Pinpoint the cell where the given text exists, returning its (x, y) midpoint coordinate. 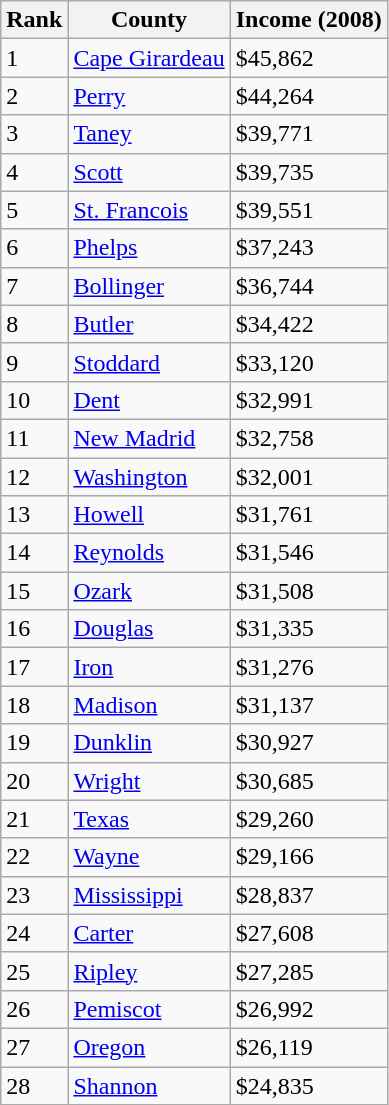
$31,335 (308, 629)
$45,862 (308, 58)
$31,508 (308, 591)
Bollinger (149, 286)
20 (34, 781)
17 (34, 667)
$30,927 (308, 743)
21 (34, 819)
7 (34, 286)
$29,166 (308, 857)
Shannon (149, 1085)
$30,685 (308, 781)
Stoddard (149, 362)
Washington (149, 477)
Pemiscot (149, 1009)
$44,264 (308, 96)
$31,546 (308, 553)
14 (34, 553)
24 (34, 933)
Mississippi (149, 895)
5 (34, 210)
$32,758 (308, 438)
Texas (149, 819)
Wayne (149, 857)
Reynolds (149, 553)
18 (34, 705)
$32,001 (308, 477)
$26,119 (308, 1047)
Income (2008) (308, 20)
$26,992 (308, 1009)
Wright (149, 781)
Butler (149, 324)
4 (34, 172)
Howell (149, 515)
26 (34, 1009)
8 (34, 324)
$31,276 (308, 667)
23 (34, 895)
1 (34, 58)
$36,744 (308, 286)
Dunklin (149, 743)
County (149, 20)
Cape Girardeau (149, 58)
$34,422 (308, 324)
13 (34, 515)
$27,285 (308, 971)
Iron (149, 667)
15 (34, 591)
$37,243 (308, 248)
Dent (149, 400)
28 (34, 1085)
Ripley (149, 971)
11 (34, 438)
Taney (149, 134)
Phelps (149, 248)
$29,260 (308, 819)
6 (34, 248)
$32,991 (308, 400)
9 (34, 362)
27 (34, 1047)
Scott (149, 172)
10 (34, 400)
Carter (149, 933)
Douglas (149, 629)
12 (34, 477)
Perry (149, 96)
Madison (149, 705)
$39,735 (308, 172)
$39,551 (308, 210)
St. Francois (149, 210)
$31,761 (308, 515)
$28,837 (308, 895)
$39,771 (308, 134)
3 (34, 134)
Rank (34, 20)
22 (34, 857)
2 (34, 96)
$24,835 (308, 1085)
19 (34, 743)
$33,120 (308, 362)
Ozark (149, 591)
$27,608 (308, 933)
25 (34, 971)
$31,137 (308, 705)
New Madrid (149, 438)
Oregon (149, 1047)
16 (34, 629)
